Extract the [X, Y] coordinate from the center of the cell holding the provided text.  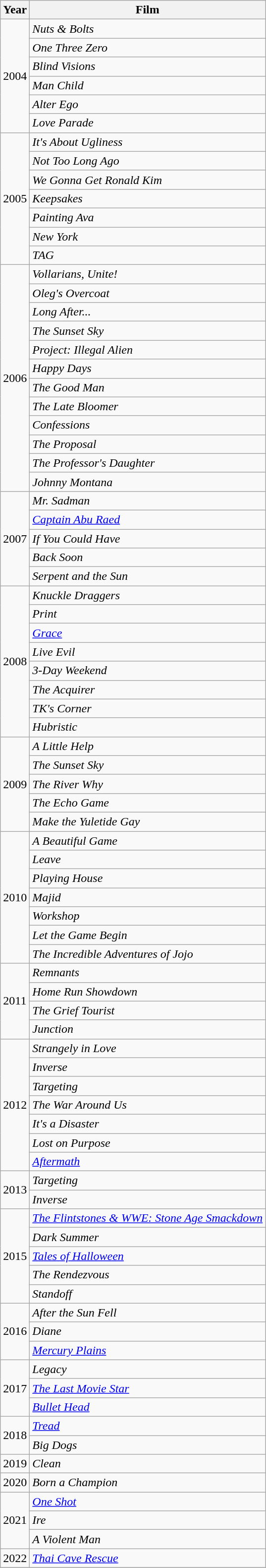
Vollarians, Unite! [148, 274]
The River Why [148, 784]
Hubristic [148, 727]
Film [148, 10]
2006 [15, 378]
Junction [148, 1029]
Long After... [148, 312]
One Shot [148, 1502]
The Last Movie Star [148, 1388]
Standoff [148, 1294]
Tales of Halloween [148, 1256]
2009 [15, 784]
Mercury Plains [148, 1350]
A Little Help [148, 746]
Dark Summer [148, 1237]
Bullet Head [148, 1407]
2015 [15, 1256]
Strangely in Love [148, 1048]
Painting Ava [148, 217]
Confessions [148, 425]
The Professor's Daughter [148, 463]
Aftermath [148, 1162]
2008 [15, 661]
Workshop [148, 916]
Live Evil [148, 652]
Project: Illegal Alien [148, 350]
The Grief Tourist [148, 1010]
Make the Yuletide Gay [148, 821]
Alter Ego [148, 104]
Captain Abu Raed [148, 519]
Let the Game Begin [148, 935]
Remnants [148, 973]
A Violent Man [148, 1539]
The War Around Us [148, 1105]
2020 [15, 1483]
Diane [148, 1331]
The Good Man [148, 387]
2013 [15, 1190]
We Gonna Get Ronald Kim [148, 180]
Back Soon [148, 558]
Print [148, 614]
Man Child [148, 85]
Mr. Sadman [148, 501]
2010 [15, 897]
2007 [15, 538]
Nuts & Bolts [148, 29]
Leave [148, 860]
Legacy [148, 1369]
2011 [15, 1001]
Knuckle Draggers [148, 595]
Blind Visions [148, 66]
If You Could Have [148, 538]
The Rendezvous [148, 1275]
2004 [15, 76]
Lost on Purpose [148, 1142]
Johnny Montana [148, 482]
Home Run Showdown [148, 992]
Happy Days [148, 369]
A Beautiful Game [148, 841]
Big Dogs [148, 1445]
Majid [148, 897]
Clean [148, 1464]
After the Sun Fell [148, 1313]
Serpent and the Sun [148, 576]
Keepsakes [148, 198]
2012 [15, 1105]
The Flintstones & WWE: Stone Age Smackdown [148, 1218]
2017 [15, 1388]
TK's Corner [148, 708]
2021 [15, 1520]
Playing House [148, 878]
The Proposal [148, 444]
The Acquirer [148, 690]
The Incredible Adventures of Jojo [148, 954]
2016 [15, 1331]
It's About Ugliness [148, 142]
2005 [15, 198]
Thai Cave Rescue [148, 1558]
The Echo Game [148, 803]
3-Day Weekend [148, 671]
Tread [148, 1426]
New York [148, 237]
Ire [148, 1520]
Not Too Long Ago [148, 161]
The Late Bloomer [148, 406]
2022 [15, 1558]
2018 [15, 1435]
Oleg's Overcoat [148, 293]
One Three Zero [148, 48]
Born a Champion [148, 1483]
It's a Disaster [148, 1124]
TAG [148, 255]
Grace [148, 633]
Love Parade [148, 123]
Year [15, 10]
2019 [15, 1464]
